Locate the cell with the specified text and output its (X, Y) center coordinate. 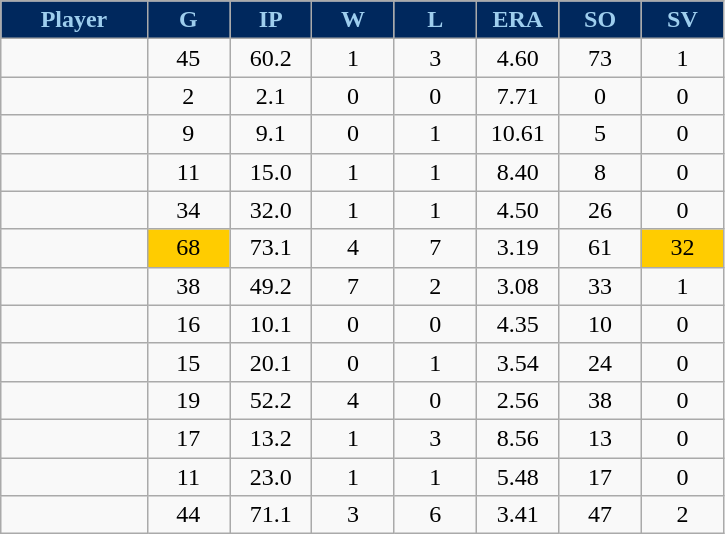
47 (600, 515)
5.48 (518, 477)
SO (600, 20)
73 (600, 58)
49.2 (271, 286)
15.0 (271, 172)
24 (600, 362)
16 (188, 324)
6 (435, 515)
71.1 (271, 515)
15 (188, 362)
2.1 (271, 96)
4.60 (518, 58)
ERA (518, 20)
23.0 (271, 477)
3.08 (518, 286)
8.40 (518, 172)
13.2 (271, 438)
SV (682, 20)
32 (682, 248)
3.19 (518, 248)
13 (600, 438)
Player (74, 20)
33 (600, 286)
3.41 (518, 515)
5 (600, 134)
2.56 (518, 400)
4.50 (518, 210)
52.2 (271, 400)
73.1 (271, 248)
34 (188, 210)
8 (600, 172)
45 (188, 58)
10.61 (518, 134)
44 (188, 515)
3.54 (518, 362)
9 (188, 134)
G (188, 20)
8.56 (518, 438)
9.1 (271, 134)
7.71 (518, 96)
19 (188, 400)
L (435, 20)
68 (188, 248)
W (353, 20)
IP (271, 20)
20.1 (271, 362)
32.0 (271, 210)
10.1 (271, 324)
60.2 (271, 58)
10 (600, 324)
61 (600, 248)
4.35 (518, 324)
26 (600, 210)
